Return [x, y] of the center of cell containing provided text 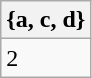
2 [46, 58]
{a, c, d} [46, 20]
